For the text-containing cell, return its midpoint in (x, y) coordinate format. 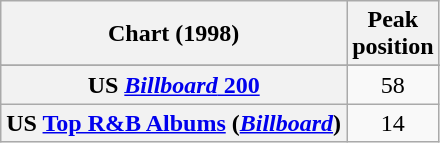
US Top R&B Albums (Billboard) (174, 123)
Chart (1998) (174, 34)
Peak position (393, 34)
US Billboard 200 (174, 85)
58 (393, 85)
14 (393, 123)
